Detect which cell encompasses the target text, then output its (x, y) center coordinate. 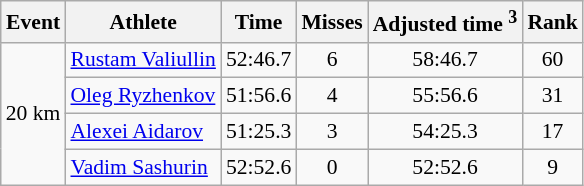
Event (34, 22)
60 (552, 60)
0 (332, 167)
17 (552, 132)
55:56.6 (446, 96)
4 (332, 96)
3 (332, 132)
58:46.7 (446, 60)
Time (258, 22)
51:25.3 (258, 132)
52:46.7 (258, 60)
Rank (552, 22)
31 (552, 96)
Misses (332, 22)
Alexei Aidarov (142, 132)
Rustam Valiullin (142, 60)
Oleg Ryzhenkov (142, 96)
54:25.3 (446, 132)
20 km (34, 113)
51:56.6 (258, 96)
9 (552, 167)
6 (332, 60)
Athlete (142, 22)
Adjusted time 3 (446, 22)
Vadim Sashurin (142, 167)
